Output the [x, y] coordinate of the center of the cell containing the given text.  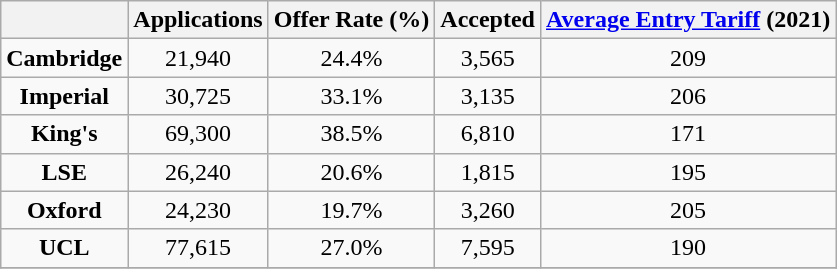
19.7% [352, 210]
171 [688, 134]
26,240 [198, 172]
3,260 [488, 210]
21,940 [198, 58]
Average Entry Tariff (2021) [688, 20]
24,230 [198, 210]
Accepted [488, 20]
30,725 [198, 96]
195 [688, 172]
1,815 [488, 172]
38.5% [352, 134]
Imperial [64, 96]
24.4% [352, 58]
190 [688, 248]
20.6% [352, 172]
3,565 [488, 58]
LSE [64, 172]
6,810 [488, 134]
7,595 [488, 248]
Applications [198, 20]
3,135 [488, 96]
Oxford [64, 210]
27.0% [352, 248]
205 [688, 210]
King's [64, 134]
209 [688, 58]
33.1% [352, 96]
69,300 [198, 134]
UCL [64, 248]
77,615 [198, 248]
Offer Rate (%) [352, 20]
206 [688, 96]
Cambridge [64, 58]
